Detect which cell encompasses the target text, then output its [x, y] center coordinate. 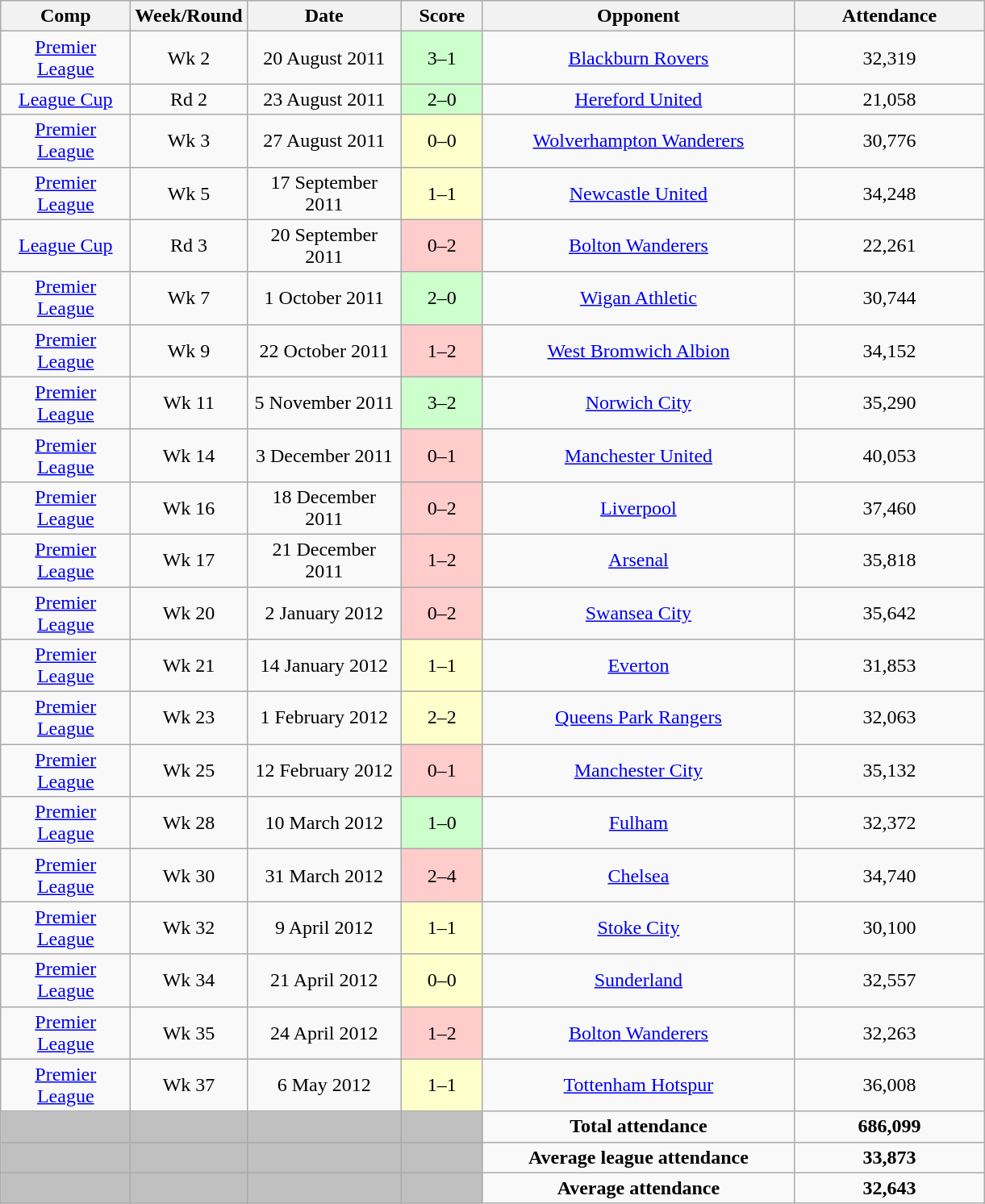
35,642 [889, 613]
1–0 [442, 823]
34,152 [889, 350]
17 September 2011 [324, 194]
Wk 20 [189, 613]
22 October 2011 [324, 350]
Week/Round [189, 16]
Blackburn Rovers [638, 58]
686,099 [889, 1127]
Wk 17 [189, 560]
31 March 2012 [324, 876]
33,873 [889, 1157]
30,744 [889, 298]
5 November 2011 [324, 403]
Score [442, 16]
Stoke City [638, 927]
Hereford United [638, 99]
21 April 2012 [324, 981]
Sunderland [638, 981]
20 August 2011 [324, 58]
Wolverhampton Wanderers [638, 140]
Arsenal [638, 560]
Norwich City [638, 403]
Comp [66, 16]
Fulham [638, 823]
Everton [638, 666]
Wigan Athletic [638, 298]
Wk 16 [189, 508]
14 January 2012 [324, 666]
Wk 14 [189, 455]
9 April 2012 [324, 927]
27 August 2011 [324, 140]
Newcastle United [638, 194]
21,058 [889, 99]
Wk 7 [189, 298]
Wk 28 [189, 823]
37,460 [889, 508]
3 December 2011 [324, 455]
12 February 2012 [324, 771]
3–2 [442, 403]
21 December 2011 [324, 560]
Wk 5 [189, 194]
20 September 2011 [324, 245]
Wk 32 [189, 927]
24 April 2012 [324, 1032]
35,290 [889, 403]
2–2 [442, 718]
Average league attendance [638, 1157]
Wk 30 [189, 876]
35,818 [889, 560]
18 December 2011 [324, 508]
Wk 9 [189, 350]
Wk 11 [189, 403]
2 January 2012 [324, 613]
32,319 [889, 58]
Wk 25 [189, 771]
West Bromwich Albion [638, 350]
Wk 23 [189, 718]
22,261 [889, 245]
Total attendance [638, 1127]
2–4 [442, 876]
31,853 [889, 666]
Tottenham Hotspur [638, 1085]
Date [324, 16]
23 August 2011 [324, 99]
Opponent [638, 16]
1 October 2011 [324, 298]
Wk 37 [189, 1085]
3–1 [442, 58]
34,248 [889, 194]
Average attendance [638, 1188]
Wk 21 [189, 666]
Manchester United [638, 455]
Queens Park Rangers [638, 718]
40,053 [889, 455]
Manchester City [638, 771]
Attendance [889, 16]
32,643 [889, 1188]
Swansea City [638, 613]
Rd 3 [189, 245]
Wk 2 [189, 58]
Wk 35 [189, 1032]
30,776 [889, 140]
32,063 [889, 718]
Liverpool [638, 508]
6 May 2012 [324, 1085]
Wk 3 [189, 140]
35,132 [889, 771]
30,100 [889, 927]
34,740 [889, 876]
1 February 2012 [324, 718]
10 March 2012 [324, 823]
Chelsea [638, 876]
Wk 34 [189, 981]
32,372 [889, 823]
32,557 [889, 981]
36,008 [889, 1085]
Rd 2 [189, 99]
32,263 [889, 1032]
